Search for the cell housing the specified text and yield its (x, y) center coordinate. 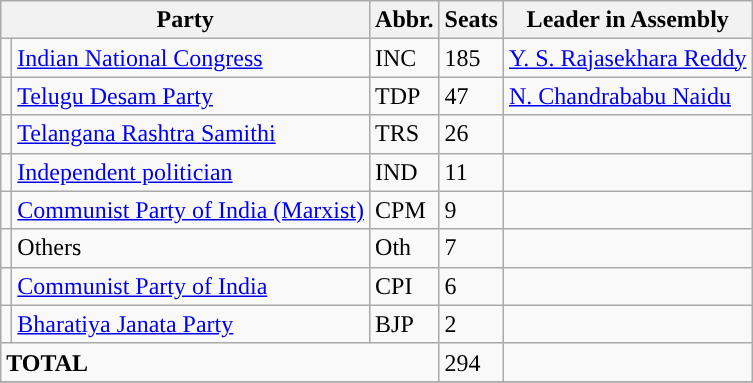
TDP (405, 96)
Leader in Assembly (628, 20)
185 (471, 58)
BJP (405, 324)
Abbr. (405, 20)
9 (471, 210)
Party (186, 20)
CPM (405, 210)
Communist Party of India (Marxist) (191, 210)
N. Chandrababu Naidu (628, 96)
6 (471, 286)
Bharatiya Janata Party (191, 324)
7 (471, 248)
294 (471, 362)
Others (191, 248)
47 (471, 96)
11 (471, 172)
Telugu Desam Party (191, 96)
Communist Party of India (191, 286)
TRS (405, 134)
TOTAL (220, 362)
Indian National Congress (191, 58)
CPI (405, 286)
Oth (405, 248)
Seats (471, 20)
Telangana Rashtra Samithi (191, 134)
INC (405, 58)
2 (471, 324)
26 (471, 134)
Y. S. Rajasekhara Reddy (628, 58)
IND (405, 172)
Independent politician (191, 172)
